Output the [X, Y] coordinate of the center of the cell containing the given text.  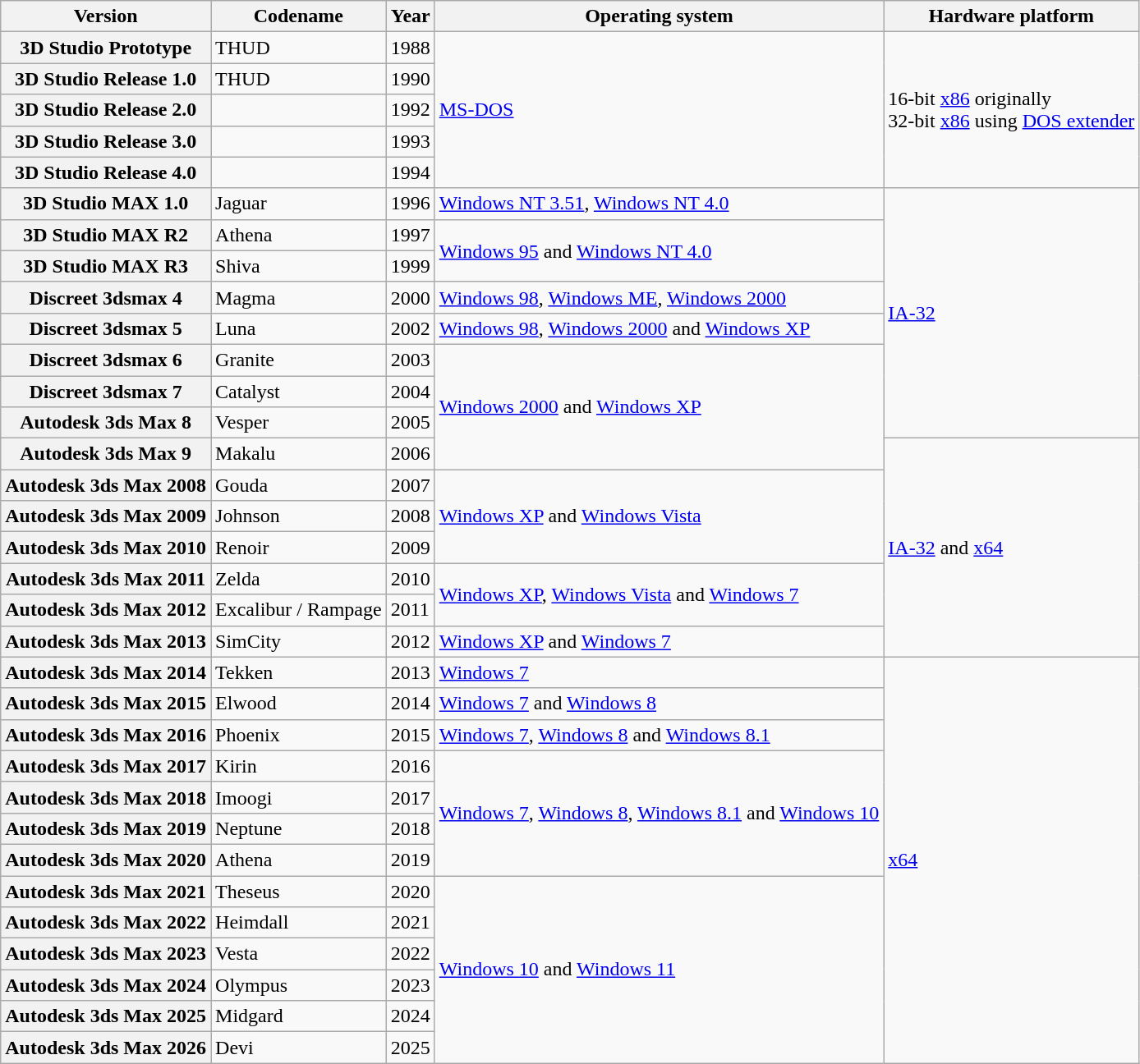
Autodesk 3ds Max 9 [106, 454]
3D Studio Release 2.0 [106, 110]
1997 [411, 235]
Windows XP, Windows Vista and Windows 7 [659, 594]
Excalibur / Rampage [299, 610]
1999 [411, 266]
2010 [411, 579]
2023 [411, 985]
Windows 7, Windows 8, Windows 8.1 and Windows 10 [659, 813]
2006 [411, 454]
Shiva [299, 266]
Vesta [299, 954]
Windows 10 and Windows 11 [659, 969]
Autodesk 3ds Max 8 [106, 423]
Hardware platform [1012, 16]
Elwood [299, 704]
Heimdall [299, 923]
1993 [411, 141]
Vesper [299, 423]
3D Studio Release 3.0 [106, 141]
Phoenix [299, 735]
1996 [411, 204]
16-bit x86 originally32-bit x86 using DOS extender [1012, 110]
2021 [411, 923]
Windows XP and Windows 7 [659, 641]
Neptune [299, 828]
Catalyst [299, 392]
2013 [411, 672]
Windows 95 and Windows NT 4.0 [659, 250]
2019 [411, 860]
2011 [411, 610]
2005 [411, 423]
3D Studio MAX 1.0 [106, 204]
Imoogi [299, 797]
Autodesk 3ds Max 2009 [106, 516]
Discreet 3dsmax 7 [106, 392]
Zelda [299, 579]
Windows 98, Windows ME, Windows 2000 [659, 297]
MS-DOS [659, 110]
Jaguar [299, 204]
2017 [411, 797]
Autodesk 3ds Max 2016 [106, 735]
Theseus [299, 891]
2002 [411, 328]
Operating system [659, 16]
Luna [299, 328]
Tekken [299, 672]
1994 [411, 172]
Autodesk 3ds Max 2010 [106, 548]
Version [106, 16]
Autodesk 3ds Max 2019 [106, 828]
Autodesk 3ds Max 2024 [106, 985]
2024 [411, 1016]
2008 [411, 516]
2003 [411, 360]
2004 [411, 392]
Autodesk 3ds Max 2013 [106, 641]
Magma [299, 297]
2020 [411, 891]
Kirin [299, 766]
1988 [411, 48]
Midgard [299, 1016]
2015 [411, 735]
Windows 7 [659, 672]
2012 [411, 641]
Discreet 3dsmax 4 [106, 297]
3D Studio Release 1.0 [106, 79]
Devi [299, 1048]
Autodesk 3ds Max 2008 [106, 485]
Windows XP and Windows Vista [659, 516]
2018 [411, 828]
2016 [411, 766]
Codename [299, 16]
Windows 2000 and Windows XP [659, 406]
3D Studio MAX R2 [106, 235]
Autodesk 3ds Max 2025 [106, 1016]
Windows 7, Windows 8 and Windows 8.1 [659, 735]
Autodesk 3ds Max 2022 [106, 923]
Autodesk 3ds Max 2017 [106, 766]
2007 [411, 485]
Olympus [299, 985]
Autodesk 3ds Max 2012 [106, 610]
Autodesk 3ds Max 2015 [106, 704]
Renoir [299, 548]
Autodesk 3ds Max 2011 [106, 579]
1990 [411, 79]
Johnson [299, 516]
3D Studio MAX R3 [106, 266]
Autodesk 3ds Max 2018 [106, 797]
2000 [411, 297]
Autodesk 3ds Max 2026 [106, 1048]
Windows 98, Windows 2000 and Windows XP [659, 328]
x64 [1012, 860]
3D Studio Prototype [106, 48]
2025 [411, 1048]
Autodesk 3ds Max 2014 [106, 672]
2022 [411, 954]
SimCity [299, 641]
Year [411, 16]
Discreet 3dsmax 6 [106, 360]
2014 [411, 704]
Autodesk 3ds Max 2020 [106, 860]
IA-32 and x64 [1012, 548]
Makalu [299, 454]
Gouda [299, 485]
IA-32 [1012, 313]
Granite [299, 360]
2009 [411, 548]
1992 [411, 110]
Autodesk 3ds Max 2021 [106, 891]
Windows 7 and Windows 8 [659, 704]
Autodesk 3ds Max 2023 [106, 954]
3D Studio Release 4.0 [106, 172]
Discreet 3dsmax 5 [106, 328]
Windows NT 3.51, Windows NT 4.0 [659, 204]
